From the cell containing the given text, extract its center point as [X, Y] coordinate. 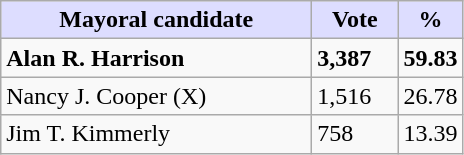
3,387 [355, 58]
1,516 [355, 96]
Jim T. Kimmerly [156, 134]
Alan R. Harrison [156, 58]
Mayoral candidate [156, 20]
% [430, 20]
59.83 [430, 58]
758 [355, 134]
Vote [355, 20]
Nancy J. Cooper (X) [156, 96]
13.39 [430, 134]
26.78 [430, 96]
